Return (x, y) of the center of cell containing provided text 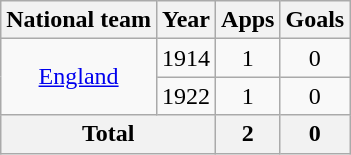
Goals (315, 20)
1914 (186, 58)
Year (186, 20)
1922 (186, 96)
Total (108, 134)
England (79, 77)
Apps (248, 20)
National team (79, 20)
2 (248, 134)
